Locate the cell with the specified text and output its [X, Y] center coordinate. 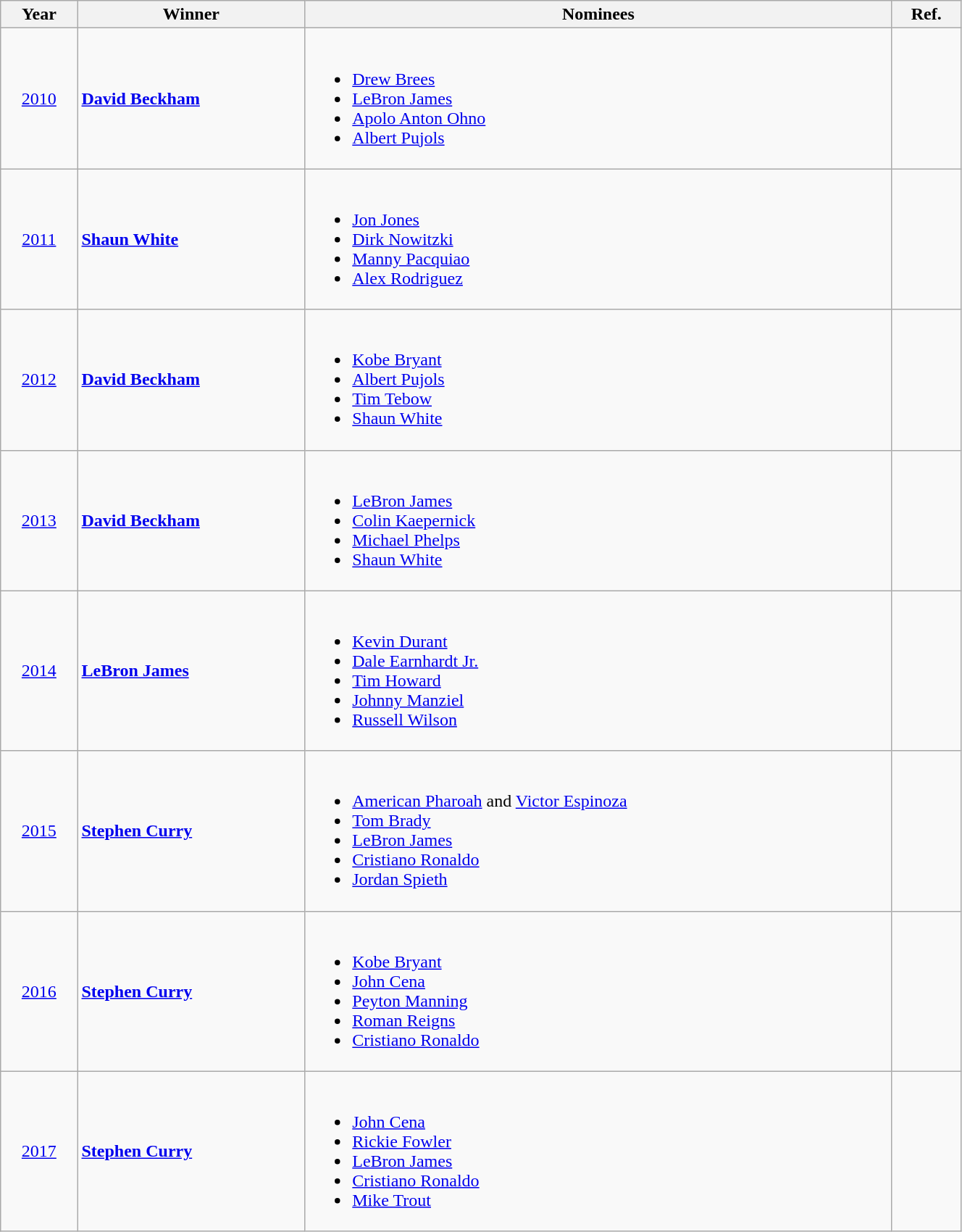
2016 [39, 991]
Jon JonesDirk NowitzkiManny PacquiaoAlex Rodriguez [598, 239]
2017 [39, 1151]
2012 [39, 380]
Ref. [926, 14]
2011 [39, 239]
2015 [39, 831]
Year [39, 14]
Shaun White [191, 239]
Kobe BryantAlbert PujolsTim TebowShaun White [598, 380]
Winner [191, 14]
Drew BreesLeBron JamesApolo Anton OhnoAlbert Pujols [598, 99]
2014 [39, 671]
Nominees [598, 14]
2010 [39, 99]
2013 [39, 520]
LeBron JamesColin KaepernickMichael PhelpsShaun White [598, 520]
John CenaRickie FowlerLeBron JamesCristiano RonaldoMike Trout [598, 1151]
American Pharoah and Victor EspinozaTom BradyLeBron JamesCristiano RonaldoJordan Spieth [598, 831]
Kobe BryantJohn CenaPeyton ManningRoman ReignsCristiano Ronaldo [598, 991]
Kevin DurantDale Earnhardt Jr.Tim HowardJohnny ManzielRussell Wilson [598, 671]
LeBron James [191, 671]
